Determine the (x, y) coordinate at the center of the cell enclosing the given text.  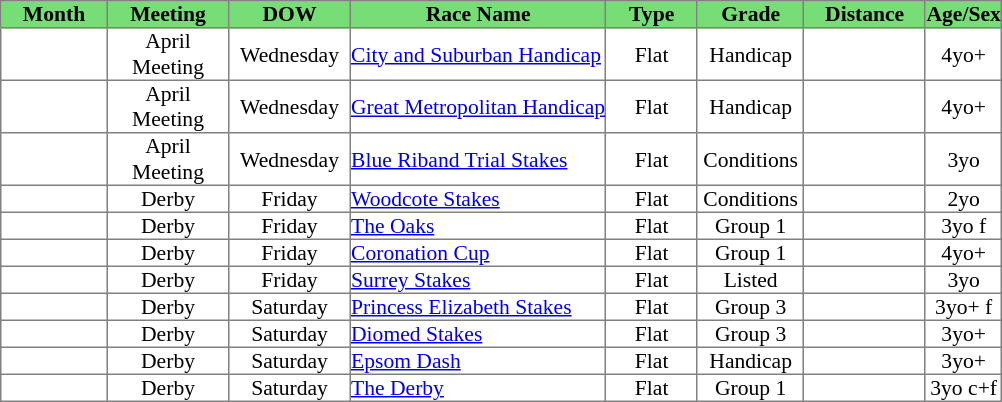
Coronation Cup (478, 252)
The Derby (478, 388)
Surrey Stakes (478, 280)
Month (54, 14)
Grade (750, 14)
Type (652, 14)
Blue Riband Trial Stakes (478, 159)
City and Suburban Handicap (478, 54)
3yo c+f (963, 388)
Race Name (478, 14)
DOW (290, 14)
2yo (963, 198)
Diomed Stakes (478, 334)
3yo+ f (963, 306)
Listed (750, 280)
Meeting (168, 14)
Epsom Dash (478, 360)
Age/Sex (963, 14)
Distance (865, 14)
The Oaks (478, 226)
Great Metropolitan Handicap (478, 106)
Woodcote Stakes (478, 198)
Princess Elizabeth Stakes (478, 306)
3yo f (963, 226)
